Extract the [x, y] coordinate from the center of the cell holding the provided text.  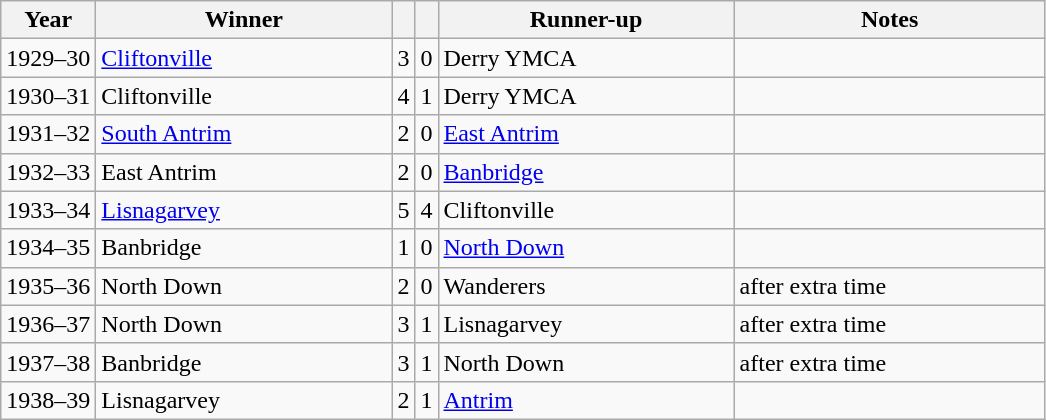
1929–30 [48, 58]
1933–34 [48, 210]
1936–37 [48, 324]
Antrim [586, 400]
1937–38 [48, 362]
Runner-up [586, 20]
1930–31 [48, 96]
1931–32 [48, 134]
5 [404, 210]
Notes [890, 20]
1938–39 [48, 400]
Winner [244, 20]
Year [48, 20]
South Antrim [244, 134]
1932–33 [48, 172]
1934–35 [48, 248]
Wanderers [586, 286]
1935–36 [48, 286]
